For the text-containing cell, return its midpoint in (x, y) coordinate format. 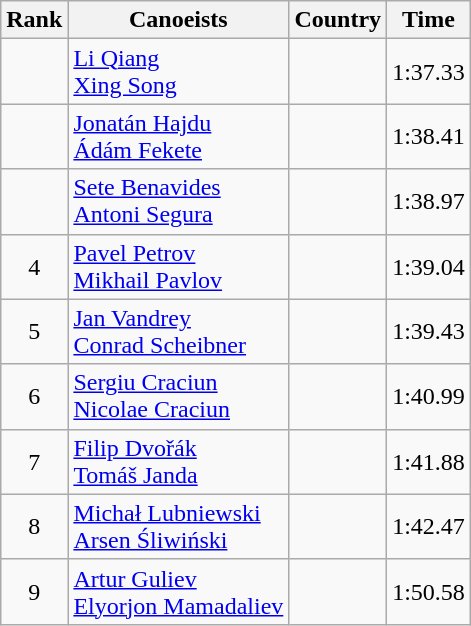
Country (338, 20)
Jonatán HajduÁdám Fekete (178, 136)
7 (34, 462)
Time (429, 20)
Sete BenavidesAntoni Segura (178, 202)
1:42.47 (429, 526)
Pavel PetrovMikhail Pavlov (178, 266)
Jan VandreyConrad Scheibner (178, 332)
Rank (34, 20)
Li QiangXing Song (178, 72)
Filip DvořákTomáš Janda (178, 462)
1:40.99 (429, 396)
Michał LubniewskiArsen Śliwiński (178, 526)
Sergiu CraciunNicolae Craciun (178, 396)
1:50.58 (429, 592)
1:37.33 (429, 72)
8 (34, 526)
6 (34, 396)
1:39.04 (429, 266)
5 (34, 332)
9 (34, 592)
Canoeists (178, 20)
1:38.41 (429, 136)
4 (34, 266)
1:41.88 (429, 462)
1:39.43 (429, 332)
Artur GulievElyorjon Mamadaliev (178, 592)
1:38.97 (429, 202)
